For the text-containing cell, return its midpoint in (x, y) coordinate format. 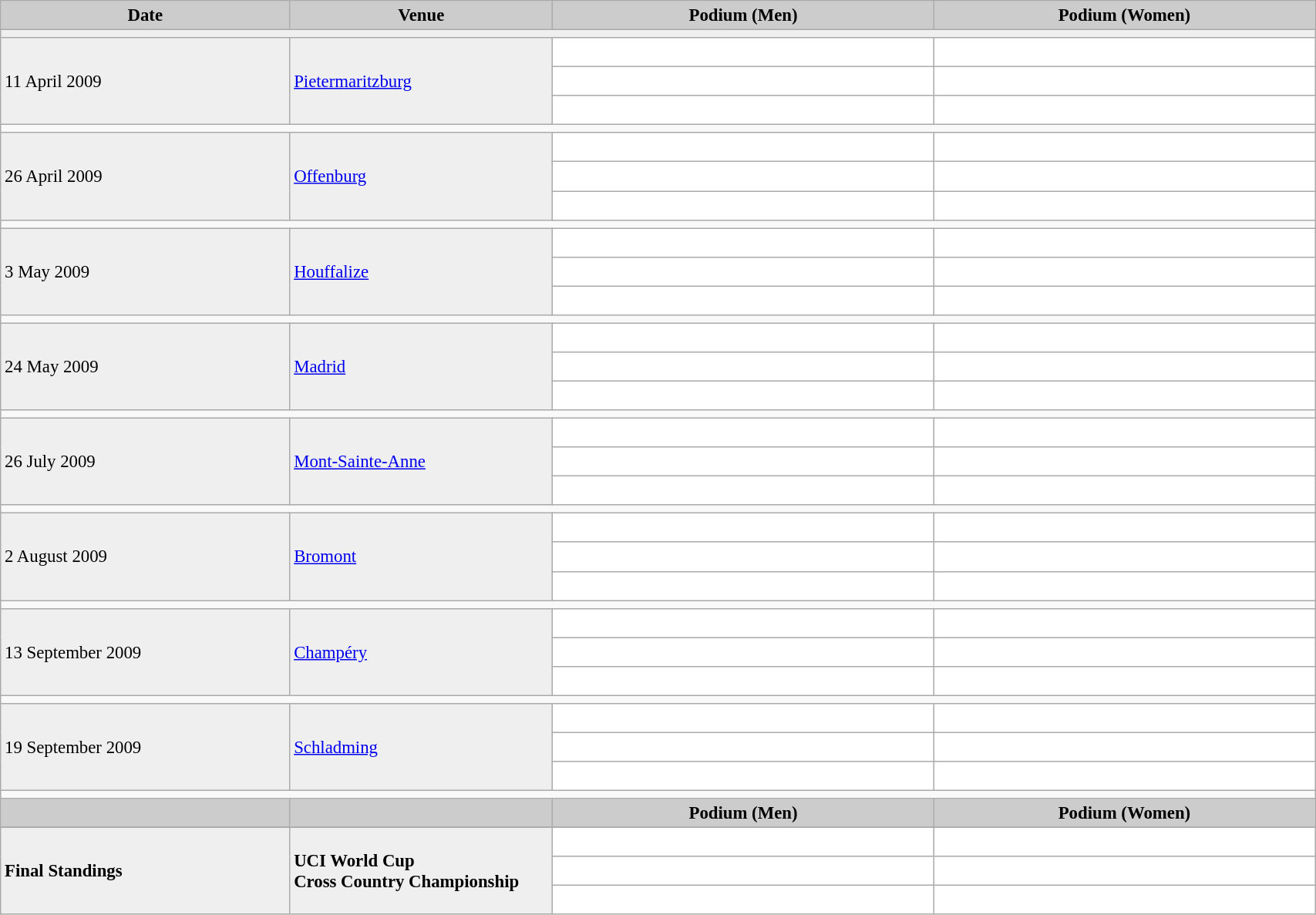
Houffalize (421, 271)
26 April 2009 (145, 176)
19 September 2009 (145, 748)
3 May 2009 (145, 271)
Venue (421, 15)
2 August 2009 (145, 557)
11 April 2009 (145, 82)
Bromont (421, 557)
Pietermaritzburg (421, 82)
Champéry (421, 652)
24 May 2009 (145, 367)
Madrid (421, 367)
13 September 2009 (145, 652)
Offenburg (421, 176)
26 July 2009 (145, 463)
UCI World Cup Cross Country Championship (421, 871)
Date (145, 15)
Schladming (421, 748)
Final Standings (145, 871)
Mont-Sainte-Anne (421, 463)
